Detect which cell encompasses the target text, then output its (X, Y) center coordinate. 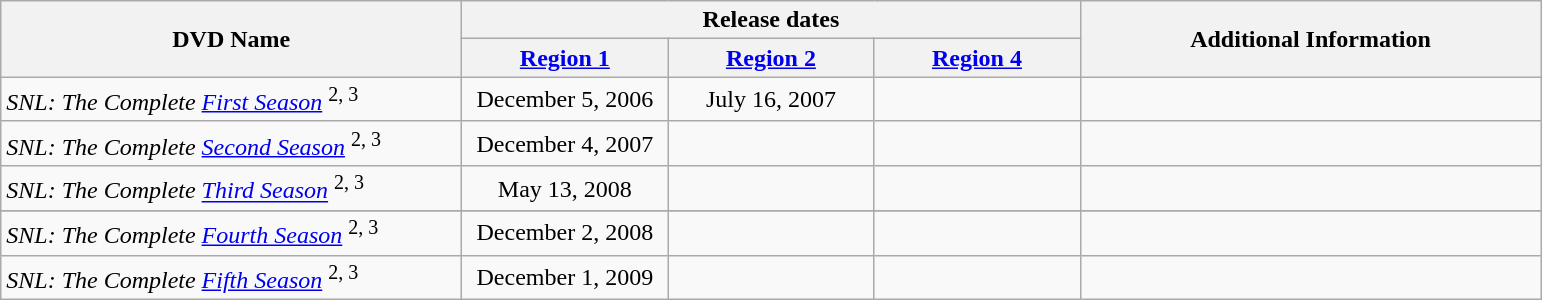
July 16, 2007 (771, 100)
DVD Name (232, 39)
Region 1 (565, 58)
May 13, 2008 (565, 188)
Region 2 (771, 58)
December 5, 2006 (565, 100)
December 2, 2008 (565, 234)
Region 4 (977, 58)
SNL: The Complete Fourth Season 2, 3 (232, 234)
December 4, 2007 (565, 144)
SNL: The Complete Second Season 2, 3 (232, 144)
SNL: The Complete Fifth Season 2, 3 (232, 278)
SNL: The Complete Third Season 2, 3 (232, 188)
Additional Information (1310, 39)
Release dates (771, 20)
SNL: The Complete First Season 2, 3 (232, 100)
December 1, 2009 (565, 278)
